Return [x, y] of the center of cell containing provided text 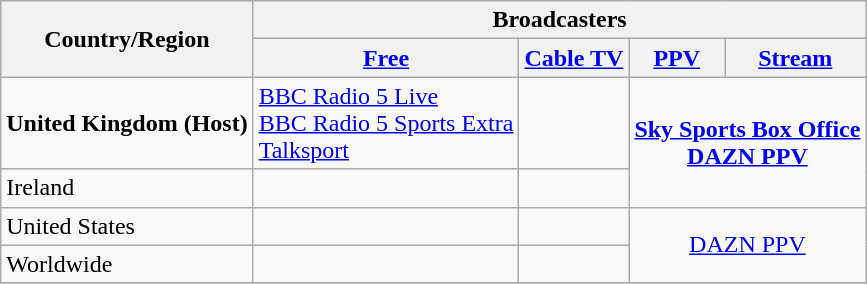
PPV [677, 58]
BBC Radio 5 LiveBBC Radio 5 Sports ExtraTalksport [386, 123]
Sky Sports Box Office DAZN PPV [748, 142]
Ireland [127, 188]
United Kingdom (Host) [127, 123]
Stream [796, 58]
Free [386, 58]
Cable TV [574, 58]
DAZN PPV [748, 245]
United States [127, 226]
Worldwide [127, 264]
Broadcasters [560, 20]
Country/Region [127, 39]
